Find where the given text appears and provide that cell's center as (x, y) coordinate. 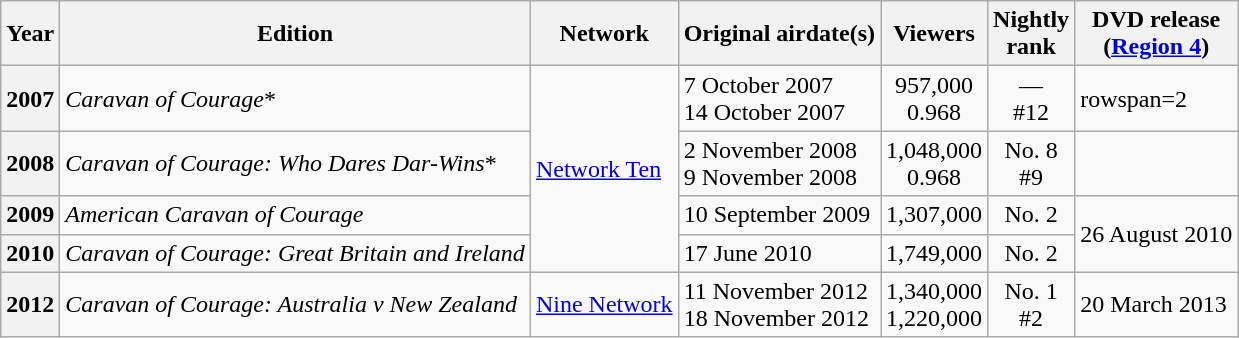
Original airdate(s) (779, 34)
2012 (30, 304)
957,0000.968 (934, 98)
Network Ten (604, 169)
20 March 2013 (1156, 304)
26 August 2010 (1156, 234)
Nine Network (604, 304)
2 November 20089 November 2008 (779, 164)
Edition (296, 34)
Nightlyrank (1032, 34)
2009 (30, 215)
2007 (30, 98)
—#12 (1032, 98)
Viewers (934, 34)
Caravan of Courage: Great Britain and Ireland (296, 253)
Caravan of Courage: Who Dares Dar-Wins* (296, 164)
rowspan=2 (1156, 98)
7 October 200714 October 2007 (779, 98)
Network (604, 34)
Year (30, 34)
No. 8#9 (1032, 164)
DVD release(Region 4) (1156, 34)
10 September 2009 (779, 215)
2010 (30, 253)
1,307,000 (934, 215)
17 June 2010 (779, 253)
1,340,0001,220,000 (934, 304)
Caravan of Courage* (296, 98)
1,749,000 (934, 253)
No. 1#2 (1032, 304)
2008 (30, 164)
1,048,0000.968 (934, 164)
11 November 201218 November 2012 (779, 304)
American Caravan of Courage (296, 215)
Caravan of Courage: Australia v New Zealand (296, 304)
